Return [X, Y] of the center of cell containing provided text 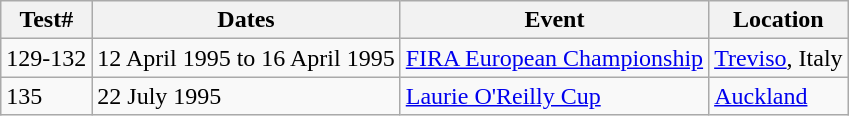
12 April 1995 to 16 April 1995 [246, 58]
Treviso, Italy [779, 58]
Auckland [779, 96]
135 [46, 96]
22 July 1995 [246, 96]
Location [779, 20]
129-132 [46, 58]
Event [554, 20]
Test# [46, 20]
Dates [246, 20]
FIRA European Championship [554, 58]
Laurie O'Reilly Cup [554, 96]
